Detect which cell encompasses the target text, then output its (x, y) center coordinate. 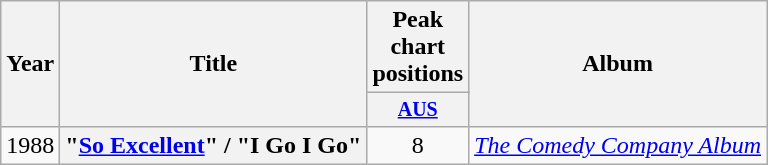
Album (618, 64)
1988 (30, 145)
8 (418, 145)
Peak chart positions (418, 47)
Year (30, 64)
The Comedy Company Album (618, 145)
"So Excellent" / "I Go I Go" (214, 145)
Title (214, 64)
AUS (418, 110)
